Detect which cell encompasses the target text, then output its (x, y) center coordinate. 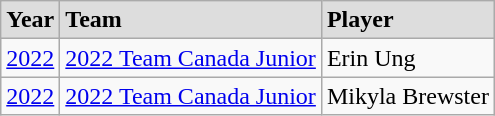
Team (191, 20)
Mikyla Brewster (408, 96)
Erin Ung (408, 58)
Player (408, 20)
Year (30, 20)
